Scan for the cell matching the given text and deliver its (X, Y) coordinate at center. 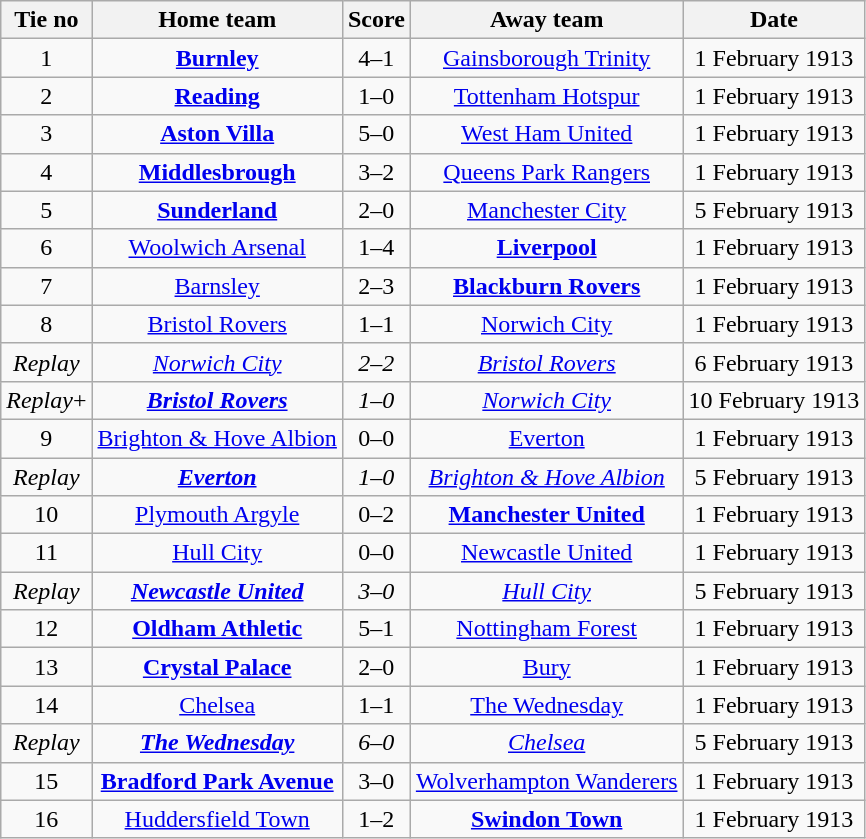
Liverpool (546, 248)
Wolverhampton Wanderers (546, 781)
Oldham Athletic (217, 629)
Bradford Park Avenue (217, 781)
Tie no (46, 20)
Woolwich Arsenal (217, 248)
5–1 (376, 629)
Manchester City (546, 210)
Sunderland (217, 210)
Middlesbrough (217, 172)
Barnsley (217, 286)
Gainsborough Trinity (546, 58)
Bury (546, 667)
16 (46, 819)
6–0 (376, 743)
10 February 1913 (774, 400)
Tottenham Hotspur (546, 96)
8 (46, 324)
Plymouth Argyle (217, 515)
6 February 1913 (774, 362)
Home team (217, 20)
Manchester United (546, 515)
2–3 (376, 286)
15 (46, 781)
Aston Villa (217, 134)
Reading (217, 96)
11 (46, 553)
2 (46, 96)
Nottingham Forest (546, 629)
1–2 (376, 819)
1 (46, 58)
Date (774, 20)
4–1 (376, 58)
13 (46, 667)
12 (46, 629)
3–2 (376, 172)
Score (376, 20)
5–0 (376, 134)
14 (46, 705)
Replay+ (46, 400)
Huddersfield Town (217, 819)
3 (46, 134)
Away team (546, 20)
West Ham United (546, 134)
Crystal Palace (217, 667)
4 (46, 172)
Burnley (217, 58)
10 (46, 515)
Swindon Town (546, 819)
Queens Park Rangers (546, 172)
2–2 (376, 362)
6 (46, 248)
1–4 (376, 248)
7 (46, 286)
0–2 (376, 515)
5 (46, 210)
Blackburn Rovers (546, 286)
9 (46, 438)
